Find where the given text appears and provide that cell's center as (X, Y) coordinate. 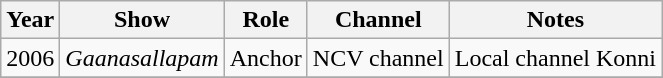
Local channel Konni (555, 58)
2006 (30, 58)
Anchor (266, 58)
NCV channel (378, 58)
Role (266, 20)
Show (142, 20)
Gaanasallapam (142, 58)
Channel (378, 20)
Notes (555, 20)
Year (30, 20)
